Identify which cell holds the provided text, then report its (x, y) central coordinate. 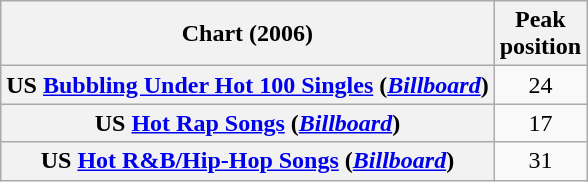
US Hot R&B/Hip-Hop Songs (Billboard) (248, 161)
17 (540, 123)
Chart (2006) (248, 34)
31 (540, 161)
Peakposition (540, 34)
24 (540, 85)
US Bubbling Under Hot 100 Singles (Billboard) (248, 85)
US Hot Rap Songs (Billboard) (248, 123)
